For the text-containing cell, return its midpoint in (X, Y) coordinate format. 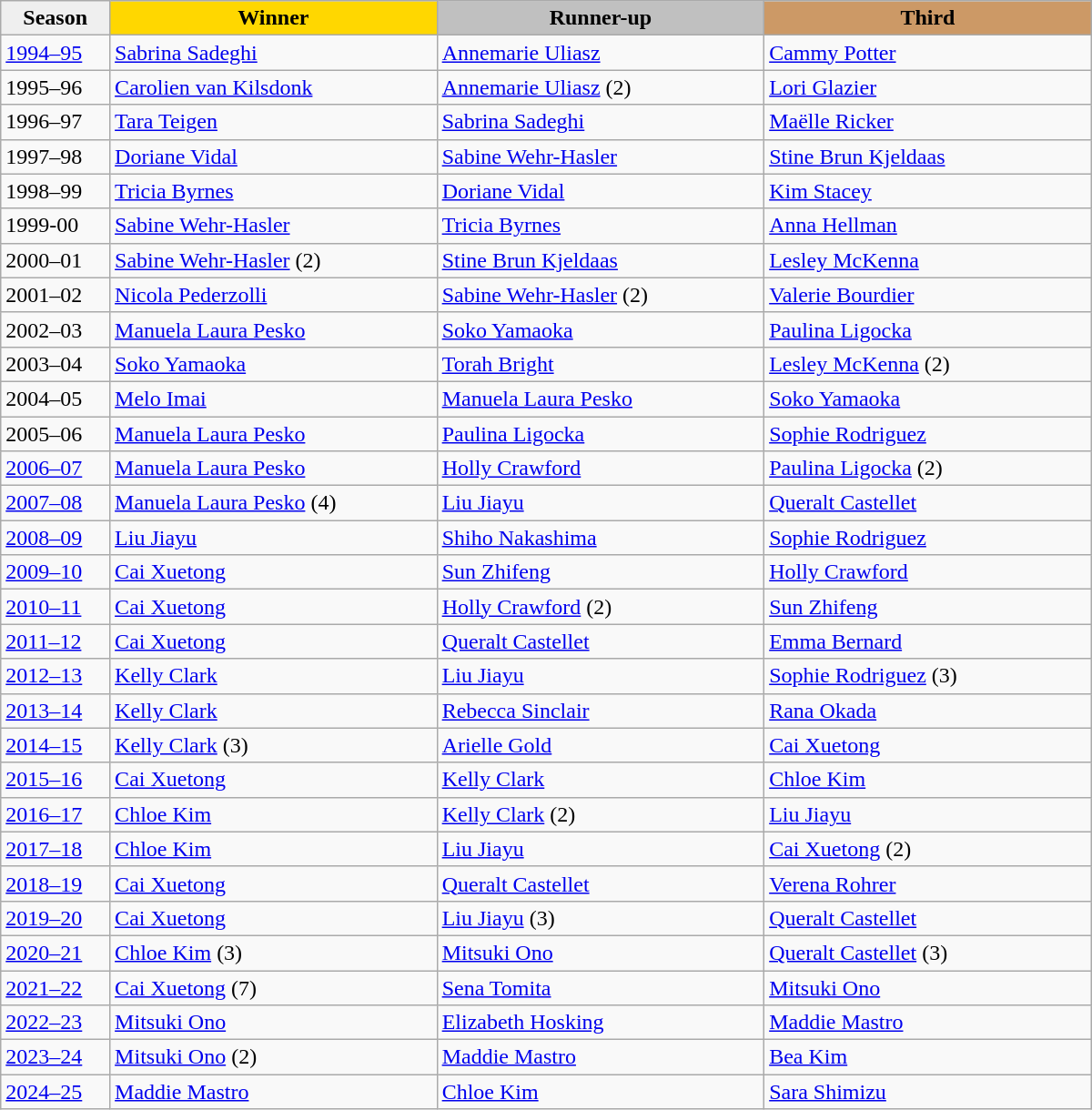
Annemarie Uliasz (601, 53)
Lori Glazier (928, 87)
Verena Rohrer (928, 883)
2011–12 (56, 641)
Sena Tomita (601, 987)
Nicola Pederzolli (274, 295)
Sara Shimizu (928, 1092)
Rebecca Sinclair (601, 711)
2022–23 (56, 1023)
Third (928, 18)
2002–03 (56, 329)
2021–22 (56, 987)
2014–15 (56, 745)
Paulina Ligocka (2) (928, 469)
Manuela Laura Pesko (4) (274, 503)
Kelly Clark (2) (601, 814)
1994–95 (56, 53)
Carolien van Kilsdonk (274, 87)
2018–19 (56, 883)
Runner-up (601, 18)
2016–17 (56, 814)
2004–05 (56, 399)
Kelly Clark (3) (274, 745)
2024–25 (56, 1092)
1999-00 (56, 226)
2020–21 (56, 953)
Queralt Castellet (3) (928, 953)
Shiho Nakashima (601, 538)
2006–07 (56, 469)
2007–08 (56, 503)
1998–99 (56, 191)
1997–98 (56, 156)
2008–09 (56, 538)
1996–97 (56, 122)
Lesley McKenna (928, 260)
Sophie Rodriguez (3) (928, 676)
Cai Xuetong (2) (928, 849)
2001–02 (56, 295)
2019–20 (56, 918)
Winner (274, 18)
Melo Imai (274, 399)
Holly Crawford (2) (601, 607)
1995–96 (56, 87)
Cai Xuetong (7) (274, 987)
Mitsuki Ono (2) (274, 1057)
2023–24 (56, 1057)
2000–01 (56, 260)
Lesley McKenna (2) (928, 364)
Elizabeth Hosking (601, 1023)
Kim Stacey (928, 191)
Torah Bright (601, 364)
2012–13 (56, 676)
Valerie Bourdier (928, 295)
Anna Hellman (928, 226)
2010–11 (56, 607)
Season (56, 18)
Emma Bernard (928, 641)
Rana Okada (928, 711)
Arielle Gold (601, 745)
Annemarie Uliasz (2) (601, 87)
Tara Teigen (274, 122)
2003–04 (56, 364)
2017–18 (56, 849)
Maëlle Ricker (928, 122)
Liu Jiayu (3) (601, 918)
Cammy Potter (928, 53)
2005–06 (56, 434)
2009–10 (56, 572)
2013–14 (56, 711)
Bea Kim (928, 1057)
Chloe Kim (3) (274, 953)
2015–16 (56, 780)
